Detect which cell encompasses the target text, then output its (x, y) center coordinate. 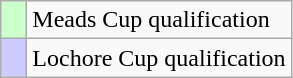
Lochore Cup qualification (159, 58)
Meads Cup qualification (159, 20)
